Find where the given text appears and provide that cell's center as [x, y] coordinate. 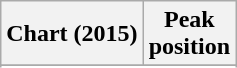
Chart (2015) [72, 34]
Peak position [189, 34]
